Pinpoint the cell where the given text exists, returning its [X, Y] midpoint coordinate. 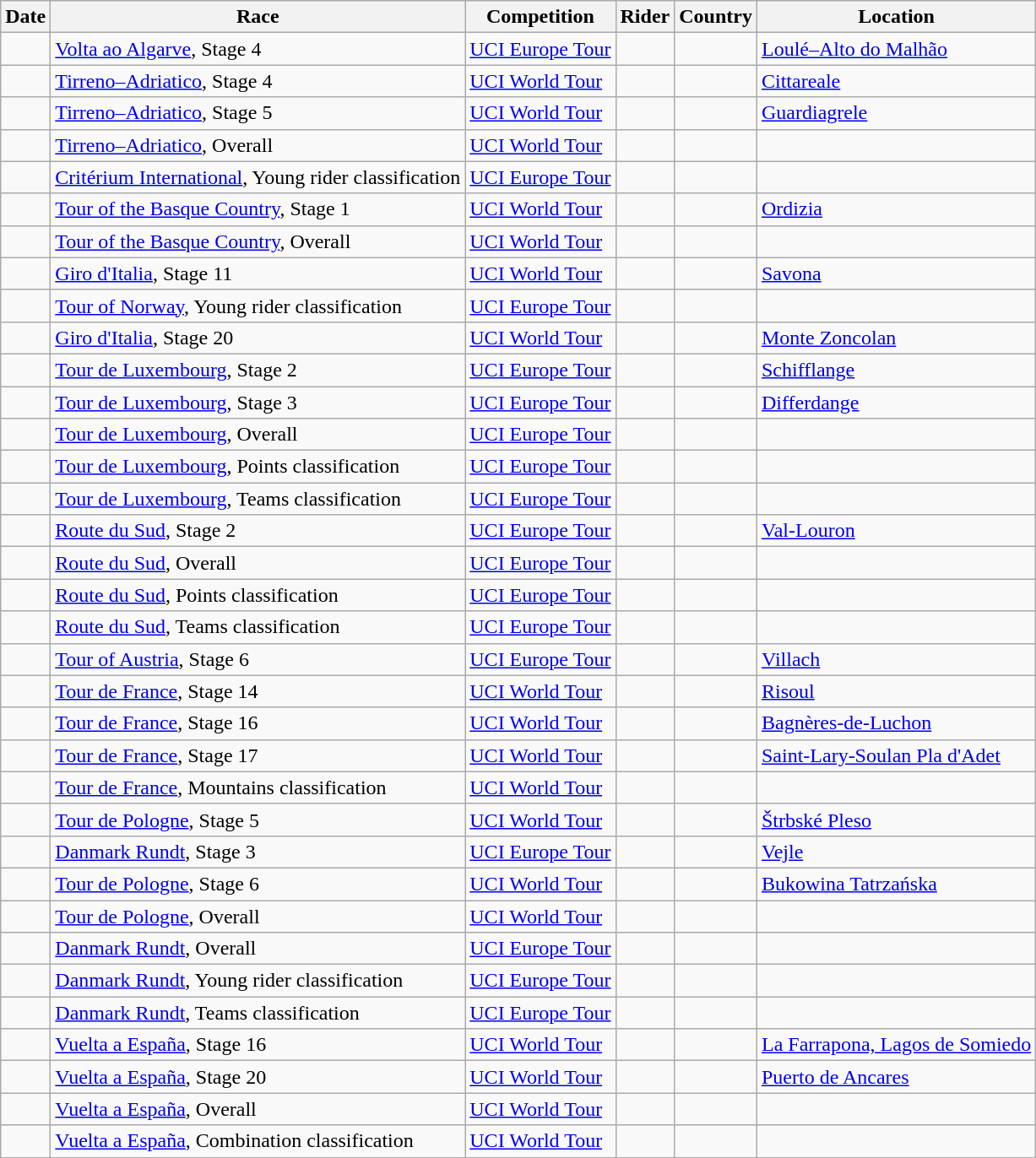
Race [258, 17]
Tour de France, Stage 14 [258, 691]
Risoul [896, 691]
Tour de Pologne, Stage 6 [258, 884]
Giro d'Italia, Stage 11 [258, 273]
Tour of the Basque Country, Overall [258, 241]
Tour de Luxembourg, Teams classification [258, 499]
Tour de France, Stage 16 [258, 723]
Tour of Austria, Stage 6 [258, 659]
La Farrapona, Lagos de Somiedo [896, 1045]
Monte Zoncolan [896, 338]
Vuelta a España, Overall [258, 1109]
Route du Sud, Stage 2 [258, 531]
Val-Louron [896, 531]
Tour de France, Stage 17 [258, 755]
Location [896, 17]
Ordizia [896, 209]
Bagnères-de-Luchon [896, 723]
Rider [645, 17]
Tour of the Basque Country, Stage 1 [258, 209]
Villach [896, 659]
Savona [896, 273]
Tour de Luxembourg, Stage 2 [258, 370]
Saint-Lary-Soulan Pla d'Adet [896, 755]
Danmark Rundt, Teams classification [258, 1013]
Vuelta a España, Stage 16 [258, 1045]
Štrbské Pleso [896, 820]
Giro d'Italia, Stage 20 [258, 338]
Bukowina Tatrzańska [896, 884]
Danmark Rundt, Stage 3 [258, 852]
Vuelta a España, Stage 20 [258, 1077]
Date [25, 17]
Loulé–Alto do Malhão [896, 49]
Vuelta a España, Combination classification [258, 1141]
Guardiagrele [896, 113]
Route du Sud, Teams classification [258, 627]
Vejle [896, 852]
Volta ao Algarve, Stage 4 [258, 49]
Tour de Pologne, Stage 5 [258, 820]
Tour de Luxembourg, Overall [258, 435]
Danmark Rundt, Young rider classification [258, 981]
Tour de Pologne, Overall [258, 916]
Competition [540, 17]
Tour de France, Mountains classification [258, 787]
Puerto de Ancares [896, 1077]
Tour of Norway, Young rider classification [258, 306]
Tour de Luxembourg, Points classification [258, 467]
Cittareale [896, 81]
Tour de Luxembourg, Stage 3 [258, 403]
Tirreno–Adriatico, Stage 5 [258, 113]
Danmark Rundt, Overall [258, 949]
Differdange [896, 403]
Country [716, 17]
Tirreno–Adriatico, Stage 4 [258, 81]
Tirreno–Adriatico, Overall [258, 145]
Critérium International, Young rider classification [258, 177]
Route du Sud, Overall [258, 563]
Schifflange [896, 370]
Route du Sud, Points classification [258, 595]
